Detect which cell encompasses the target text, then output its (x, y) center coordinate. 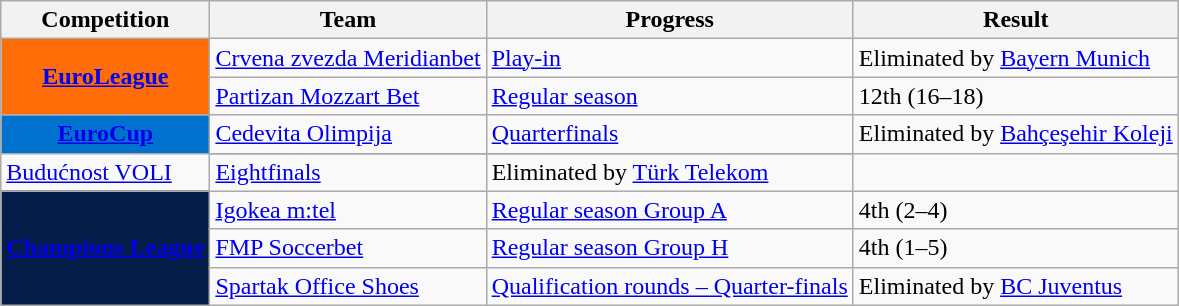
Eliminated by Bahçeşehir Koleji (1016, 134)
Regular season Group H (670, 248)
Partizan Mozzart Bet (348, 96)
Regular season (670, 96)
Igokea m:tel (348, 210)
Progress (670, 20)
Team (348, 20)
Play-in (670, 58)
Spartak Office Shoes (348, 286)
Eliminated by BC Juventus (1016, 286)
Eliminated by Bayern Munich (1016, 58)
Qualification rounds – Quarter-finals (670, 286)
Champions League (106, 248)
Result (1016, 20)
Budućnost VOLI (106, 172)
Regular season Group A (670, 210)
Competition (106, 20)
FMP Soccerbet (348, 248)
12th (16–18) (1016, 96)
4th (1–5) (1016, 248)
Eightfinals (348, 172)
4th (2–4) (1016, 210)
Quarterfinals (670, 134)
Eliminated by Türk Telekom (670, 172)
Crvena zvezda Meridianbet (348, 58)
Cedevita Olimpija (348, 134)
EuroCup (106, 134)
EuroLeague (106, 77)
